Capture the cell that displays the provided text and extract its [x, y] central coordinate. 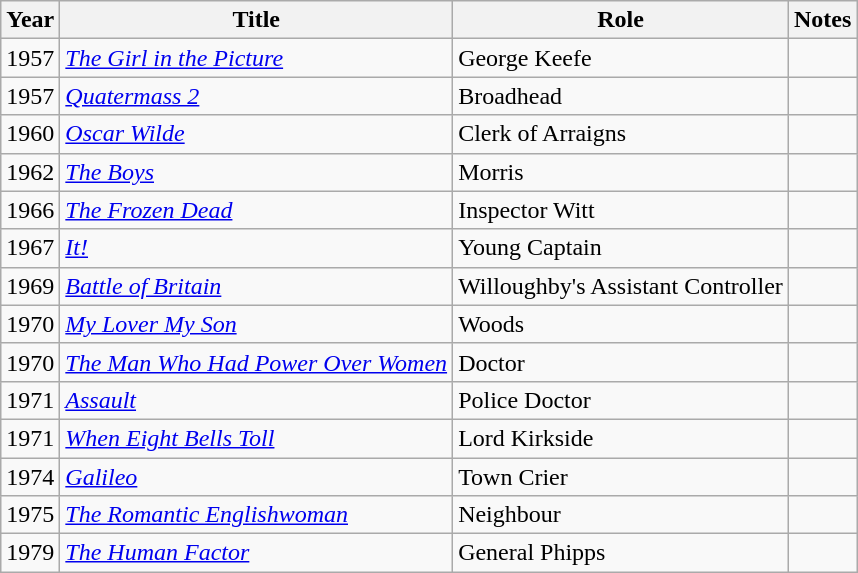
1967 [30, 248]
The Human Factor [256, 553]
Broadhead [621, 96]
Oscar Wilde [256, 134]
The Romantic Englishwoman [256, 515]
My Lover My Son [256, 324]
Doctor [621, 362]
The Boys [256, 172]
Police Doctor [621, 400]
Town Crier [621, 477]
1975 [30, 515]
Year [30, 20]
Role [621, 20]
1979 [30, 553]
Galileo [256, 477]
Inspector Witt [621, 210]
When Eight Bells Toll [256, 438]
The Frozen Dead [256, 210]
The Girl in the Picture [256, 58]
Assault [256, 400]
1962 [30, 172]
1974 [30, 477]
General Phipps [621, 553]
1966 [30, 210]
Young Captain [621, 248]
Notes [822, 20]
Woods [621, 324]
It! [256, 248]
Clerk of Arraigns [621, 134]
Battle of Britain [256, 286]
Lord Kirkside [621, 438]
1969 [30, 286]
Neighbour [621, 515]
Quatermass 2 [256, 96]
1960 [30, 134]
Willoughby's Assistant Controller [621, 286]
Morris [621, 172]
George Keefe [621, 58]
Title [256, 20]
The Man Who Had Power Over Women [256, 362]
